Return the (X, Y) coordinate for the center point of the cell that contains the specified text.  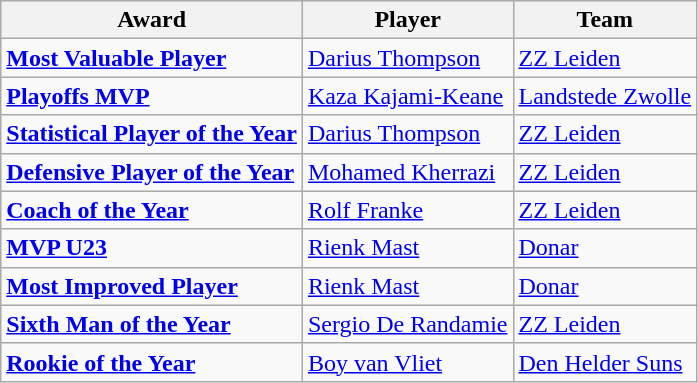
Most Improved Player (152, 286)
Landstede Zwolle (605, 96)
Team (605, 20)
Most Valuable Player (152, 58)
Award (152, 20)
Player (408, 20)
Coach of the Year (152, 210)
Den Helder Suns (605, 362)
Rookie of the Year (152, 362)
Kaza Kajami-Keane (408, 96)
Defensive Player of the Year (152, 172)
Mohamed Kherrazi (408, 172)
Statistical Player of the Year (152, 134)
Sixth Man of the Year (152, 324)
Boy van Vliet (408, 362)
Rolf Franke (408, 210)
Playoffs MVP (152, 96)
MVP U23 (152, 248)
Sergio De Randamie (408, 324)
